Pinpoint the cell where the given text exists, returning its (X, Y) midpoint coordinate. 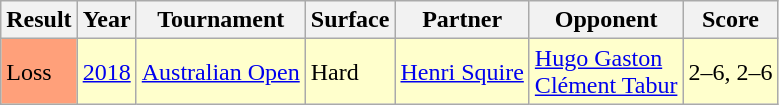
2018 (106, 72)
Partner (462, 20)
Hard (350, 72)
2–6, 2–6 (730, 72)
Year (106, 20)
Loss (39, 72)
Result (39, 20)
Australian Open (220, 72)
Opponent (606, 20)
Hugo Gaston Clément Tabur (606, 72)
Score (730, 20)
Tournament (220, 20)
Surface (350, 20)
Henri Squire (462, 72)
